Output the (X, Y) coordinate of the center of the cell containing the given text.  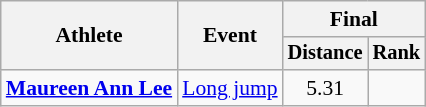
Final (354, 19)
Rank (397, 54)
Maureen Ann Lee (89, 88)
Long jump (230, 88)
Distance (326, 54)
Event (230, 36)
Athlete (89, 36)
5.31 (326, 88)
